For the text-containing cell, return its midpoint in [x, y] coordinate format. 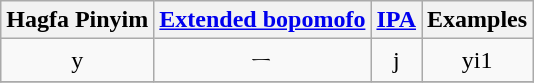
j [396, 60]
IPA [396, 20]
Extended bopomofo [262, 20]
y [78, 60]
ㄧ [262, 60]
Hagfa Pinyim [78, 20]
yi1 [478, 60]
Examples [478, 20]
